Extract the (X, Y) coordinate from the center of the cell holding the provided text.  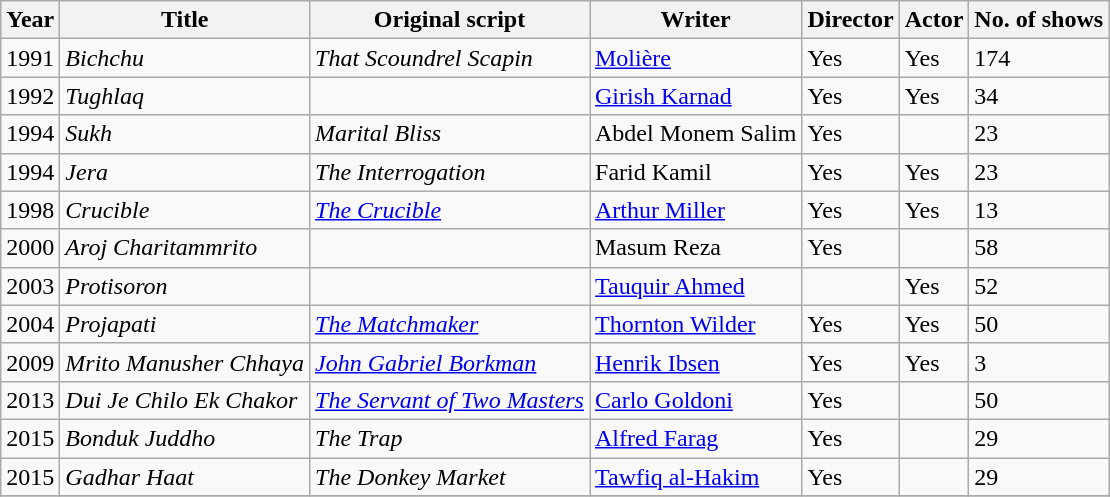
The Servant of Two Masters (450, 400)
That Scoundrel Scapin (450, 58)
Molière (696, 58)
174 (1039, 58)
Bonduk Juddho (185, 438)
Director (850, 20)
The Interrogation (450, 172)
Alfred Farag (696, 438)
1991 (30, 58)
58 (1039, 248)
Year (30, 20)
Crucible (185, 210)
Marital Bliss (450, 134)
Projapati (185, 324)
2000 (30, 248)
The Matchmaker (450, 324)
52 (1039, 286)
Bichchu (185, 58)
Farid Kamil (696, 172)
2009 (30, 362)
Carlo Goldoni (696, 400)
Girish Karnad (696, 96)
Abdel Monem Salim (696, 134)
Sukh (185, 134)
3 (1039, 362)
Tawfiq al-Hakim (696, 477)
Mrito Manusher Chhaya (185, 362)
The Donkey Market (450, 477)
The Trap (450, 438)
34 (1039, 96)
Masum Reza (696, 248)
Tauquir Ahmed (696, 286)
1998 (30, 210)
13 (1039, 210)
Actor (934, 20)
Original script (450, 20)
2003 (30, 286)
Arthur Miller (696, 210)
Protisoron (185, 286)
Gadhar Haat (185, 477)
Tughlaq (185, 96)
Dui Je Chilo Ek Chakor (185, 400)
No. of shows (1039, 20)
John Gabriel Borkman (450, 362)
The Crucible (450, 210)
2013 (30, 400)
Thornton Wilder (696, 324)
Aroj Charitammrito (185, 248)
2004 (30, 324)
1992 (30, 96)
Writer (696, 20)
Title (185, 20)
Henrik Ibsen (696, 362)
Jera (185, 172)
